Capture the cell that displays the provided text and extract its [x, y] central coordinate. 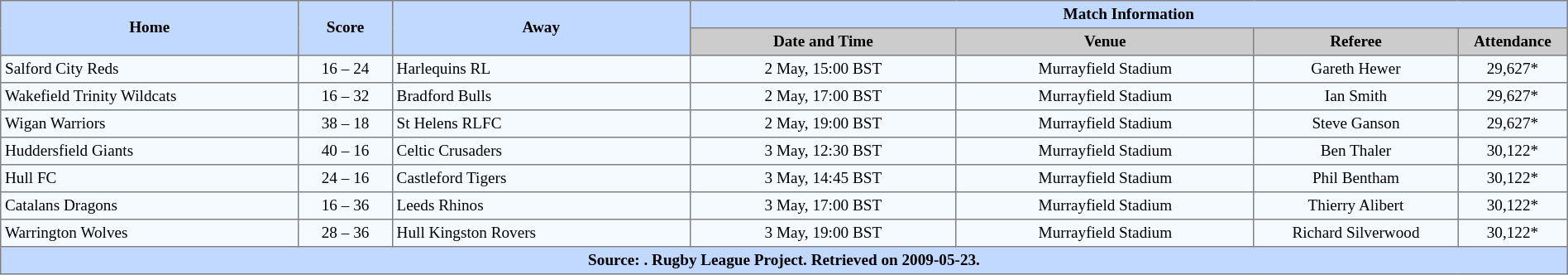
Hull FC [150, 179]
Bradford Bulls [541, 96]
2 May, 17:00 BST [823, 96]
3 May, 17:00 BST [823, 205]
Away [541, 28]
16 – 36 [346, 205]
16 – 24 [346, 70]
Celtic Crusaders [541, 151]
Date and Time [823, 41]
2 May, 15:00 BST [823, 70]
Salford City Reds [150, 70]
3 May, 14:45 BST [823, 179]
Leeds Rhinos [541, 205]
Referee [1355, 41]
Home [150, 28]
Thierry Alibert [1355, 205]
Ben Thaler [1355, 151]
Catalans Dragons [150, 205]
16 – 32 [346, 96]
Warrington Wolves [150, 234]
Steve Ganson [1355, 124]
Match Information [1128, 15]
Richard Silverwood [1355, 234]
Source: . Rugby League Project. Retrieved on 2009-05-23. [784, 260]
Wigan Warriors [150, 124]
3 May, 12:30 BST [823, 151]
Gareth Hewer [1355, 70]
Wakefield Trinity Wildcats [150, 96]
Attendance [1513, 41]
Phil Bentham [1355, 179]
2 May, 19:00 BST [823, 124]
St Helens RLFC [541, 124]
Huddersfield Giants [150, 151]
Castleford Tigers [541, 179]
Venue [1105, 41]
Score [346, 28]
28 – 36 [346, 234]
38 – 18 [346, 124]
40 – 16 [346, 151]
3 May, 19:00 BST [823, 234]
24 – 16 [346, 179]
Harlequins RL [541, 70]
Hull Kingston Rovers [541, 234]
Ian Smith [1355, 96]
